Return the [X, Y] coordinate for the center point of the cell that contains the specified text.  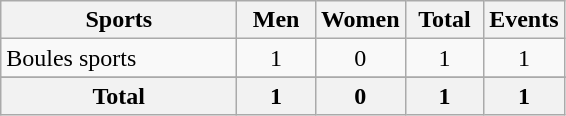
Men [276, 20]
Sports [119, 20]
Boules sports [119, 58]
Events [524, 20]
Women [360, 20]
